Detect which cell encompasses the target text, then output its [x, y] center coordinate. 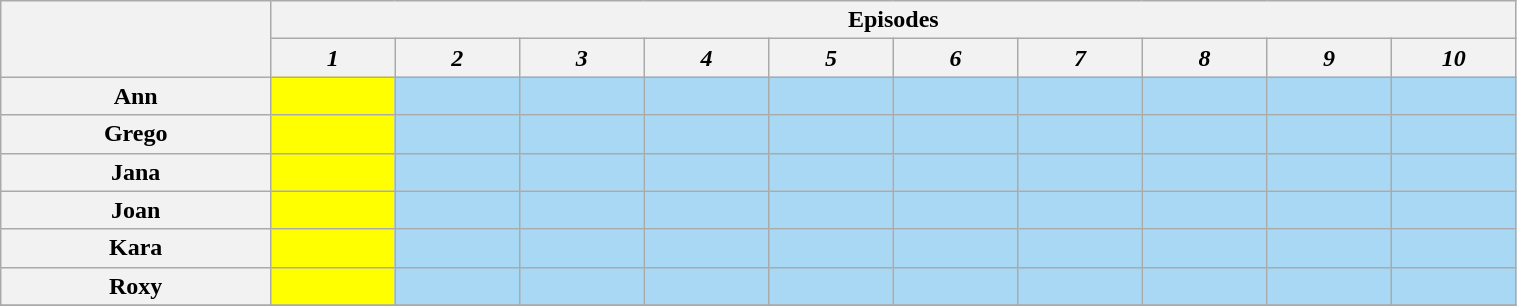
Episodes [894, 20]
5 [832, 58]
3 [582, 58]
Jana [136, 172]
1 [334, 58]
8 [1204, 58]
Grego [136, 134]
Ann [136, 96]
7 [1080, 58]
Joan [136, 210]
4 [706, 58]
Kara [136, 248]
Roxy [136, 286]
6 [956, 58]
2 [458, 58]
9 [1330, 58]
10 [1454, 58]
